Capture the cell that displays the provided text and extract its (x, y) central coordinate. 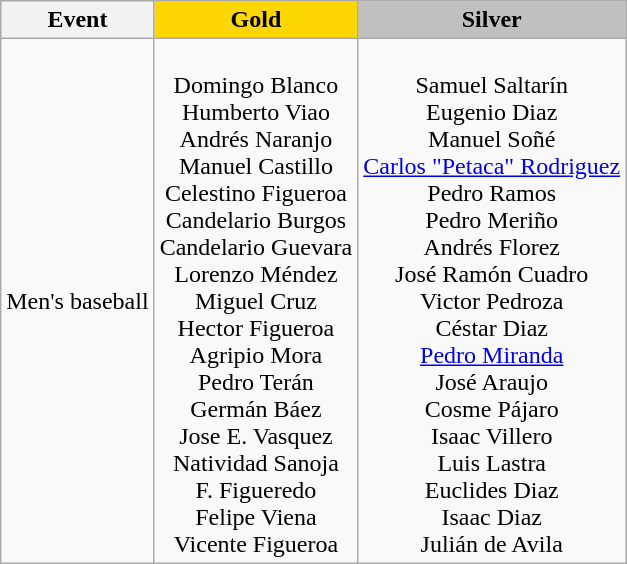
Silver (492, 20)
Event (78, 20)
Men's baseball (78, 301)
Gold (256, 20)
